Extract the [x, y] coordinate from the center of the cell holding the provided text.  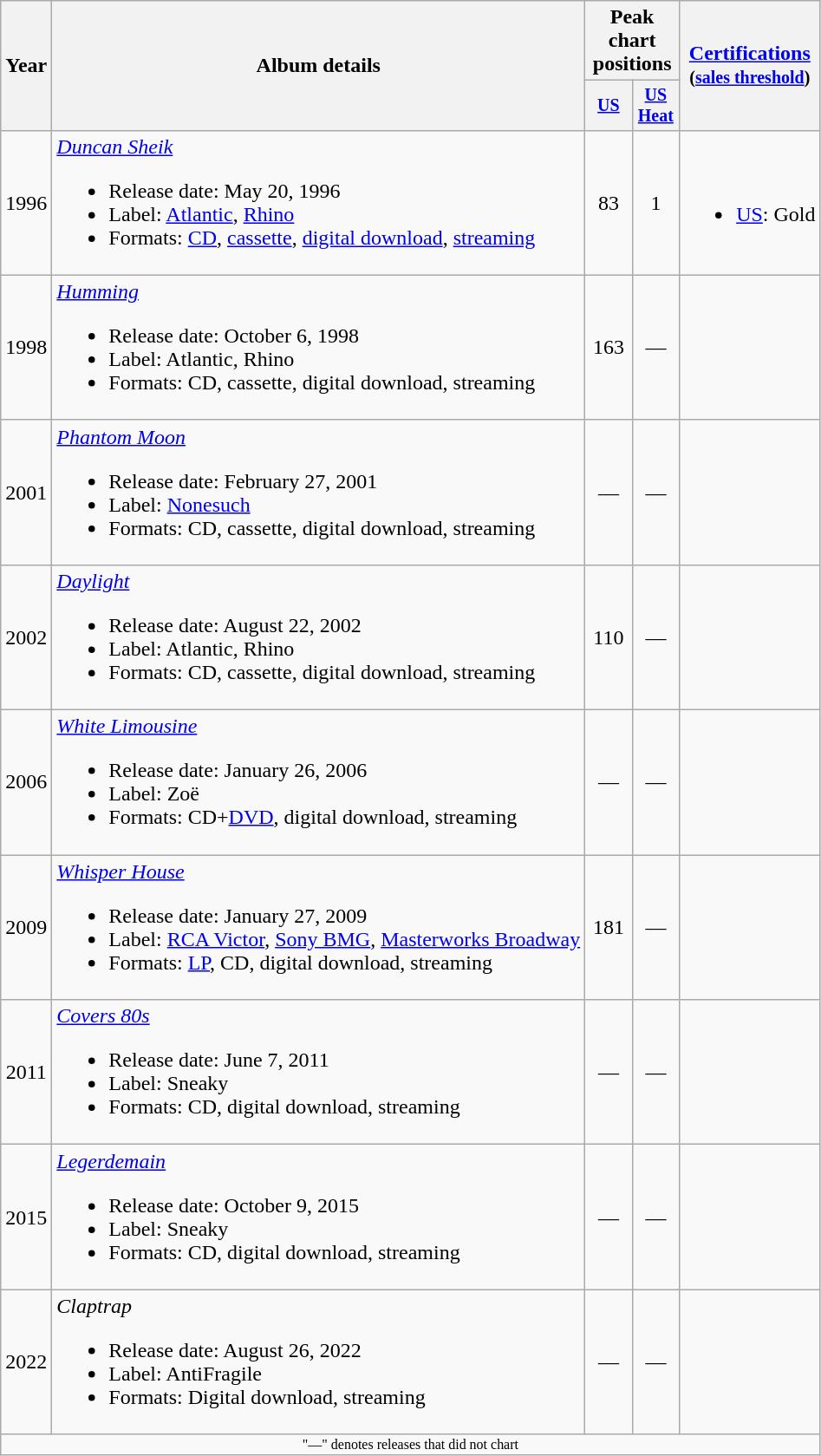
2001 [26, 493]
163 [609, 347]
1 [655, 203]
US [609, 106]
Certifications(sales threshold) [750, 66]
White LimousineRelease date: January 26, 2006Label: ZoëFormats: CD+DVD, digital download, streaming [319, 782]
Duncan SheikRelease date: May 20, 1996Label: Atlantic, RhinoFormats: CD, cassette, digital download, streaming [319, 203]
Phantom MoonRelease date: February 27, 2001Label: NonesuchFormats: CD, cassette, digital download, streaming [319, 493]
110 [609, 637]
83 [609, 203]
Year [26, 66]
DaylightRelease date: August 22, 2002Label: Atlantic, RhinoFormats: CD, cassette, digital download, streaming [319, 637]
Peak chart positions [633, 41]
ClaptrapRelease date: August 26, 2022Label: AntiFragileFormats: Digital download, streaming [319, 1361]
Album details [319, 66]
Covers 80sRelease date: June 7, 2011Label: SneakyFormats: CD, digital download, streaming [319, 1072]
2011 [26, 1072]
1998 [26, 347]
2015 [26, 1218]
US: Gold [750, 203]
2002 [26, 637]
2009 [26, 928]
US Heat [655, 106]
LegerdemainRelease date: October 9, 2015Label: SneakyFormats: CD, digital download, streaming [319, 1218]
1996 [26, 203]
"—" denotes releases that did not chart [411, 1445]
HummingRelease date: October 6, 1998Label: Atlantic, RhinoFormats: CD, cassette, digital download, streaming [319, 347]
Whisper HouseRelease date: January 27, 2009Label: RCA Victor, Sony BMG, Masterworks BroadwayFormats: LP, CD, digital download, streaming [319, 928]
2006 [26, 782]
181 [609, 928]
2022 [26, 1361]
